Return [x, y] of the center of cell containing provided text 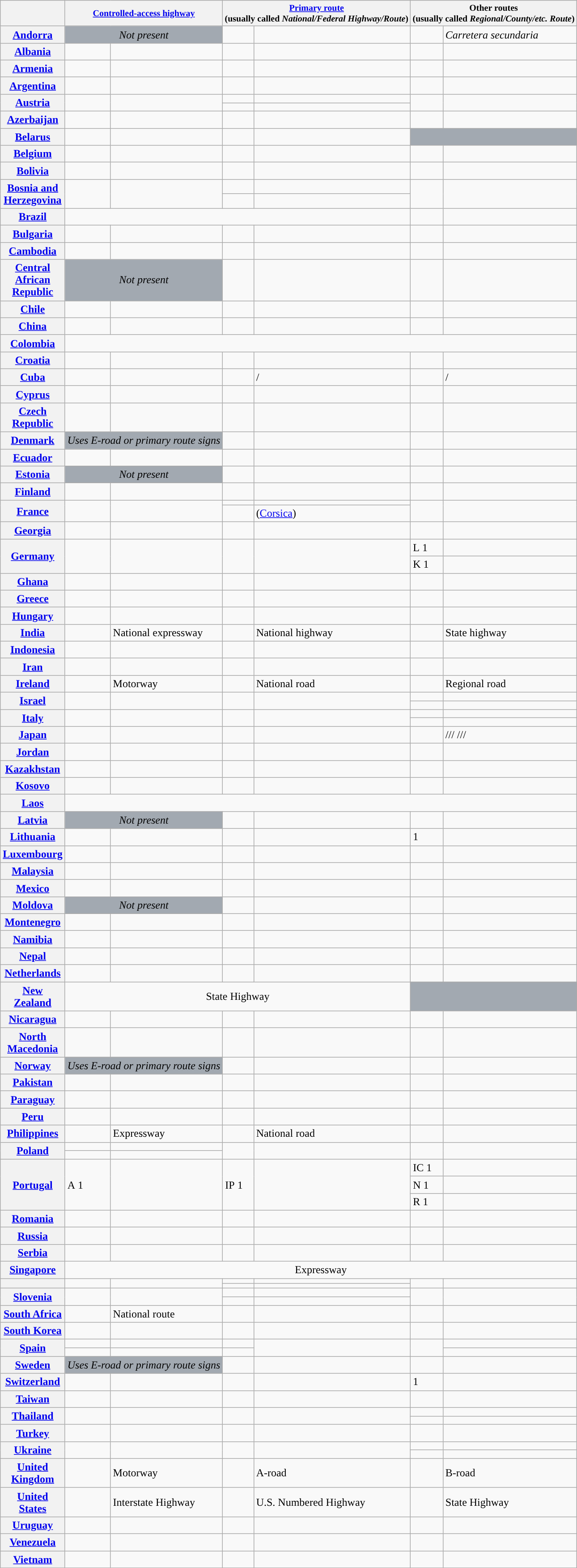
Vietnam [33, 1560]
National expressway [166, 633]
Norway [33, 1066]
Turkey [33, 1433]
U.S. Numbered Highway [332, 1502]
Kosovo [33, 786]
A 1 [88, 1185]
North Macedonia [33, 1042]
Hungary [33, 616]
Romania [33, 1219]
Montenegro [33, 922]
IP 1 [238, 1185]
Andorra [33, 34]
Regional road [510, 684]
Uruguay [33, 1525]
Ireland [33, 684]
Ukraine [33, 1450]
Primary route(usually called National/Federal Highway/Route) [317, 13]
Latvia [33, 820]
Ecuador [33, 458]
Belgium [33, 154]
Japan [33, 735]
Chile [33, 309]
Luxembourg [33, 854]
Cuba [33, 377]
Ghana [33, 582]
Nepal [33, 956]
Indonesia [33, 650]
IC 1 [427, 1168]
Italy [33, 718]
Carretera secundaria [510, 34]
National route [166, 1314]
Argentina [33, 85]
Azerbaijan [33, 120]
Serbia [33, 1253]
Germany [33, 556]
Russia [33, 1236]
Netherlands [33, 973]
United States [33, 1502]
Other routes(usually called Regional/County/etc. Route) [494, 13]
South Africa [33, 1314]
Interstate Highway [166, 1502]
Armenia [33, 68]
(Corsica) [332, 514]
France [33, 511]
New Zealand [33, 997]
K 1 [427, 565]
Bulgaria [33, 234]
South Korea [33, 1331]
Czech Republic [33, 417]
Spain [33, 1348]
Taiwan [33, 1399]
Austria [33, 102]
Poland [33, 1151]
Moldova [33, 905]
Brazil [33, 217]
State highway [510, 633]
Singapore [33, 1270]
R 1 [427, 1202]
Philippines [33, 1134]
United Kingdom [33, 1473]
Cambodia [33, 251]
Paraguay [33, 1100]
B-road [510, 1473]
Laos [33, 803]
Lithuania [33, 837]
Kazakhstan [33, 769]
/// /// [510, 735]
India [33, 633]
Malaysia [33, 871]
Sweden [33, 1365]
Peru [33, 1117]
Estonia [33, 475]
Switzerland [33, 1382]
Croatia [33, 360]
Controlled-access highway [144, 13]
Greece [33, 599]
Denmark [33, 441]
Mexico [33, 888]
China [33, 326]
Albania [33, 51]
A-road [332, 1473]
Belarus [33, 137]
Israel [33, 701]
National highway [332, 633]
Venezuela [33, 1543]
Georgia [33, 531]
Finland [33, 492]
Central African Republic [33, 280]
Jordan [33, 752]
Portugal [33, 1185]
Bosnia and Herzegovina [33, 194]
Pakistan [33, 1083]
Nicaragua [33, 1020]
N 1 [427, 1185]
Thailand [33, 1416]
Cyprus [33, 394]
Slovenia [33, 1297]
L 1 [427, 548]
Bolivia [33, 171]
Namibia [33, 939]
Iran [33, 667]
Colombia [33, 343]
